Locate the cell with the specified text and output its (X, Y) center coordinate. 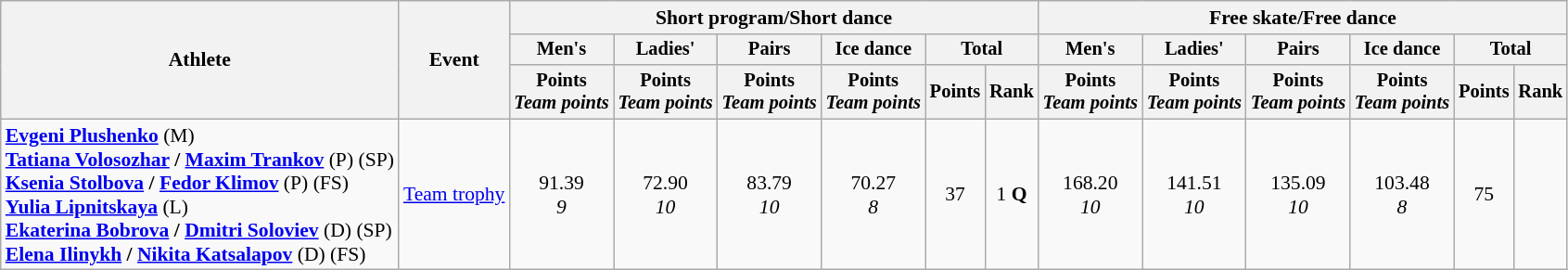
103.488 (1402, 195)
Free skate/Free dance (1303, 18)
83.7910 (770, 195)
Short program/Short dance (773, 18)
135.0910 (1298, 195)
Team trophy (454, 195)
91.399 (561, 195)
1 Q (1012, 195)
70.278 (873, 195)
141.5110 (1194, 195)
Athlete (200, 59)
Event (454, 59)
37 (955, 195)
75 (1484, 195)
72.9010 (666, 195)
168.2010 (1090, 195)
